Detect which cell encompasses the target text, then output its (X, Y) center coordinate. 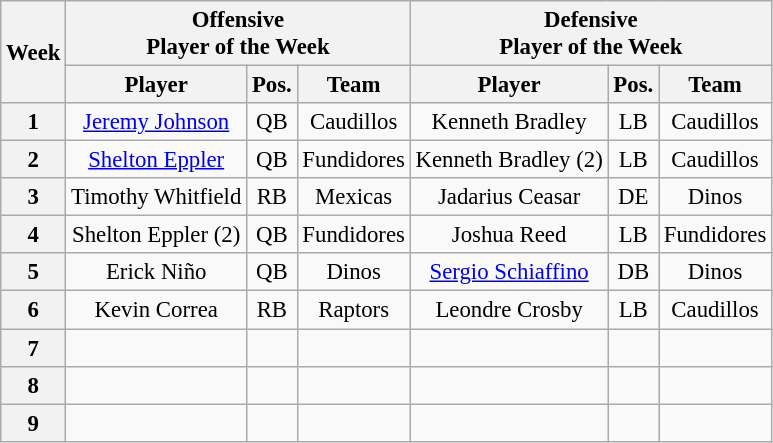
6 (34, 310)
Timothy Whitfield (156, 197)
DefensivePlayer of the Week (590, 34)
DB (633, 273)
Leondre Crosby (509, 310)
1 (34, 122)
Shelton Eppler (156, 160)
4 (34, 235)
Kevin Correa (156, 310)
Jadarius Ceasar (509, 197)
Sergio Schiaffino (509, 273)
Week (34, 52)
2 (34, 160)
7 (34, 348)
Kenneth Bradley (2) (509, 160)
5 (34, 273)
Raptors (354, 310)
OffensivePlayer of the Week (238, 34)
Kenneth Bradley (509, 122)
9 (34, 423)
DE (633, 197)
Jeremy Johnson (156, 122)
Erick Niño (156, 273)
Shelton Eppler (2) (156, 235)
3 (34, 197)
Mexicas (354, 197)
8 (34, 385)
Joshua Reed (509, 235)
